From the cell containing the given text, extract its center point as [X, Y] coordinate. 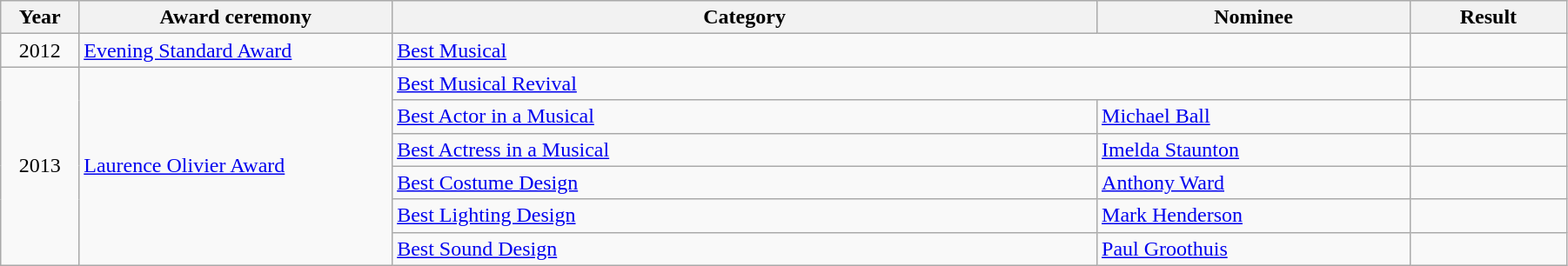
Best Musical [901, 50]
Best Sound Design [745, 249]
Best Actress in a Musical [745, 150]
Imelda Staunton [1254, 150]
Nominee [1254, 17]
Paul Groothuis [1254, 249]
Laurence Olivier Award [236, 166]
Best Actor in a Musical [745, 116]
Michael Ball [1254, 116]
Evening Standard Award [236, 50]
Year [40, 17]
Result [1488, 17]
Award ceremony [236, 17]
2013 [40, 166]
Best Lighting Design [745, 216]
Best Costume Design [745, 183]
Anthony Ward [1254, 183]
2012 [40, 50]
Mark Henderson [1254, 216]
Best Musical Revival [901, 83]
Category [745, 17]
